Provide the (x, y) coordinate of the cell's center where the given text is located.  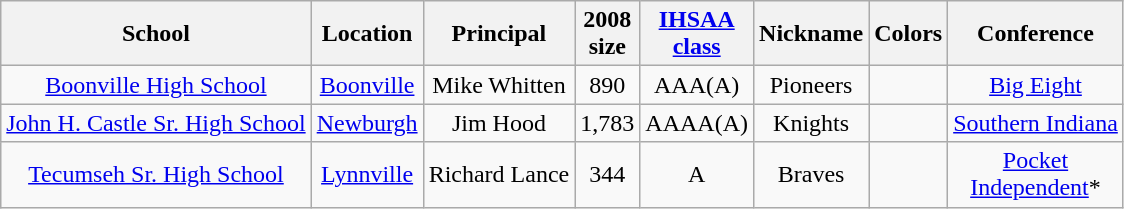
AAA(A) (697, 85)
AAAA(A) (697, 123)
Knights (812, 123)
Boonville (367, 85)
Lynnville (367, 174)
Pocket Independent* (1036, 174)
Tecumseh Sr. High School (156, 174)
John H. Castle Sr. High School (156, 123)
A (697, 174)
Colors (908, 34)
Boonville High School (156, 85)
Mike Whitten (499, 85)
Braves (812, 174)
Location (367, 34)
School (156, 34)
Big Eight (1036, 85)
IHSAA class (697, 34)
Richard Lance (499, 174)
1,783 (608, 123)
Pioneers (812, 85)
Principal (499, 34)
2008 size (608, 34)
Southern Indiana (1036, 123)
Conference (1036, 34)
Nickname (812, 34)
Newburgh (367, 123)
Jim Hood (499, 123)
344 (608, 174)
890 (608, 85)
